Find where the given text appears and provide that cell's center as [x, y] coordinate. 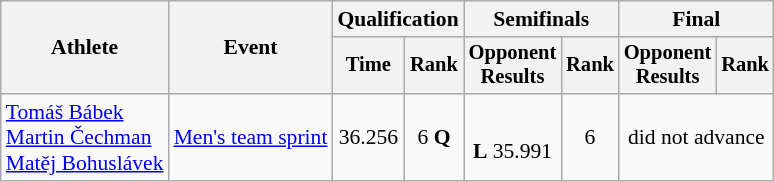
Athlete [85, 48]
Men's team sprint [251, 138]
L 35.991 [512, 138]
Semifinals [542, 19]
Final [696, 19]
Event [251, 48]
36.256 [368, 138]
6 [590, 138]
Tomáš BábekMartin ČechmanMatěj Bohuslávek [85, 138]
6 Q [434, 138]
did not advance [696, 138]
Qualification [398, 19]
Time [368, 66]
